Capture the cell that displays the provided text and extract its [X, Y] central coordinate. 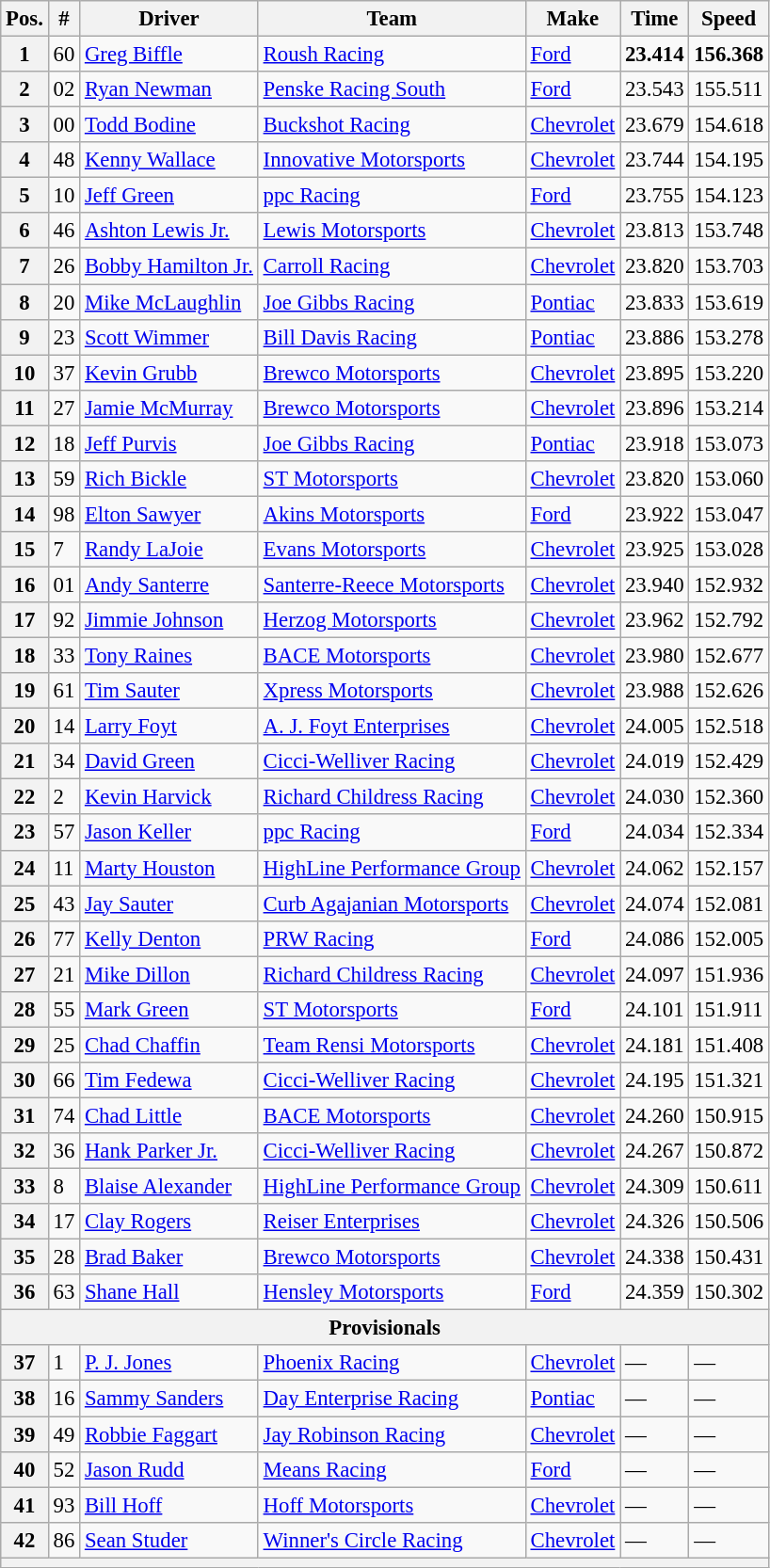
60 [64, 55]
59 [64, 479]
151.321 [729, 1080]
Winner's Circle Racing [392, 1540]
Driver [169, 19]
Rich Bickle [169, 479]
3 [24, 125]
5 [24, 196]
Hensley Motorsports [392, 1292]
153.619 [729, 302]
Herzog Motorsports [392, 620]
9 [24, 337]
Ashton Lewis Jr. [169, 231]
154.618 [729, 125]
Means Racing [392, 1469]
Brad Baker [169, 1257]
57 [64, 833]
Xpress Motorsports [392, 691]
Chad Little [169, 1115]
4 [24, 160]
150.872 [729, 1151]
66 [64, 1080]
Kevin Grubb [169, 373]
Day Enterprise Racing [392, 1399]
155.511 [729, 89]
61 [64, 691]
24 [24, 868]
Jeff Green [169, 196]
Scott Wimmer [169, 337]
24.338 [655, 1257]
24.030 [655, 797]
Larry Foyt [169, 727]
86 [64, 1540]
Akins Motorsports [392, 514]
153.748 [729, 231]
Andy Santerre [169, 584]
23.813 [655, 231]
46 [64, 231]
Tim Sauter [169, 691]
23.414 [655, 55]
Jay Robinson Racing [392, 1434]
Marty Houston [169, 868]
Tim Fedewa [169, 1080]
Chad Chaffin [169, 1045]
24.074 [655, 904]
23.922 [655, 514]
153.073 [729, 443]
Tony Raines [169, 656]
24.195 [655, 1080]
23.980 [655, 656]
98 [64, 514]
Sean Studer [169, 1540]
24.101 [655, 1010]
Team Rensi Motorsports [392, 1045]
24.267 [655, 1151]
Bill Davis Racing [392, 337]
Mike McLaughlin [169, 302]
153.278 [729, 337]
Sammy Sanders [169, 1399]
92 [64, 620]
Hank Parker Jr. [169, 1151]
01 [64, 584]
Jimmie Johnson [169, 620]
Bobby Hamilton Jr. [169, 266]
Robbie Faggart [169, 1434]
35 [24, 1257]
23.988 [655, 691]
153.047 [729, 514]
Bill Hoff [169, 1505]
52 [64, 1469]
02 [64, 89]
24.062 [655, 868]
151.936 [729, 974]
00 [64, 125]
Carroll Racing [392, 266]
23.895 [655, 373]
Penske Racing South [392, 89]
Shane Hall [169, 1292]
23.744 [655, 160]
29 [24, 1045]
31 [24, 1115]
152.081 [729, 904]
24.260 [655, 1115]
152.677 [729, 656]
Jason Keller [169, 833]
23.833 [655, 302]
152.792 [729, 620]
Make [572, 19]
152.360 [729, 797]
23.940 [655, 584]
Curb Agajanian Motorsports [392, 904]
55 [64, 1010]
150.302 [729, 1292]
15 [24, 550]
19 [24, 691]
Greg Biffle [169, 55]
24.359 [655, 1292]
13 [24, 479]
Time [655, 19]
Kenny Wallace [169, 160]
24.086 [655, 938]
24.097 [655, 974]
23.886 [655, 337]
150.915 [729, 1115]
23.918 [655, 443]
152.429 [729, 761]
63 [64, 1292]
24.181 [655, 1045]
154.195 [729, 160]
152.932 [729, 584]
Buckshot Racing [392, 125]
151.408 [729, 1045]
77 [64, 938]
Jamie McMurray [169, 408]
39 [24, 1434]
38 [24, 1399]
49 [64, 1434]
Team [392, 19]
Roush Racing [392, 55]
156.368 [729, 55]
151.911 [729, 1010]
24.019 [655, 761]
Provisionals [385, 1328]
24.309 [655, 1187]
Randy LaJoie [169, 550]
Elton Sawyer [169, 514]
150.611 [729, 1187]
150.506 [729, 1222]
74 [64, 1115]
Clay Rogers [169, 1222]
153.220 [729, 373]
23.755 [655, 196]
23.543 [655, 89]
Mark Green [169, 1010]
# [64, 19]
152.157 [729, 868]
Kelly Denton [169, 938]
Jason Rudd [169, 1469]
Mike Dillon [169, 974]
24.034 [655, 833]
Hoff Motorsports [392, 1505]
A. J. Foyt Enterprises [392, 727]
P. J. Jones [169, 1364]
42 [24, 1540]
23.962 [655, 620]
Ryan Newman [169, 89]
40 [24, 1469]
24.005 [655, 727]
23.679 [655, 125]
22 [24, 797]
23.896 [655, 408]
30 [24, 1080]
152.005 [729, 938]
23.925 [655, 550]
152.626 [729, 691]
32 [24, 1151]
Pos. [24, 19]
153.060 [729, 479]
24.326 [655, 1222]
David Green [169, 761]
Santerre-Reece Motorsports [392, 584]
Jeff Purvis [169, 443]
152.334 [729, 833]
Kevin Harvick [169, 797]
93 [64, 1505]
48 [64, 160]
150.431 [729, 1257]
Lewis Motorsports [392, 231]
Speed [729, 19]
153.214 [729, 408]
154.123 [729, 196]
Evans Motorsports [392, 550]
153.028 [729, 550]
12 [24, 443]
Todd Bodine [169, 125]
Phoenix Racing [392, 1364]
Jay Sauter [169, 904]
Innovative Motorsports [392, 160]
6 [24, 231]
Blaise Alexander [169, 1187]
43 [64, 904]
PRW Racing [392, 938]
41 [24, 1505]
Reiser Enterprises [392, 1222]
152.518 [729, 727]
153.703 [729, 266]
